Identify which cell holds the provided text, then report its (x, y) central coordinate. 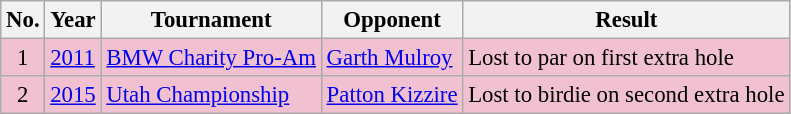
Year (73, 20)
Opponent (392, 20)
Garth Mulroy (392, 58)
2011 (73, 58)
1 (23, 58)
Lost to birdie on second extra hole (626, 95)
Lost to par on first extra hole (626, 58)
Tournament (211, 20)
BMW Charity Pro-Am (211, 58)
No. (23, 20)
Utah Championship (211, 95)
2 (23, 95)
Patton Kizzire (392, 95)
2015 (73, 95)
Result (626, 20)
